Scan for the cell matching the given text and deliver its (x, y) coordinate at center. 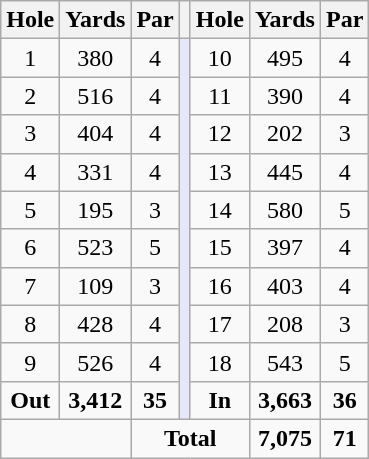
516 (96, 96)
Total (190, 438)
13 (220, 172)
109 (96, 286)
2 (30, 96)
397 (284, 248)
195 (96, 210)
71 (344, 438)
331 (96, 172)
14 (220, 210)
428 (96, 324)
12 (220, 134)
7 (30, 286)
403 (284, 286)
6 (30, 248)
202 (284, 134)
404 (96, 134)
Out (30, 400)
16 (220, 286)
3,663 (284, 400)
In (220, 400)
18 (220, 362)
380 (96, 58)
11 (220, 96)
1 (30, 58)
526 (96, 362)
8 (30, 324)
10 (220, 58)
390 (284, 96)
208 (284, 324)
523 (96, 248)
36 (344, 400)
15 (220, 248)
543 (284, 362)
9 (30, 362)
495 (284, 58)
7,075 (284, 438)
3,412 (96, 400)
17 (220, 324)
35 (155, 400)
445 (284, 172)
580 (284, 210)
